Find where the given text appears and provide that cell's center as [x, y] coordinate. 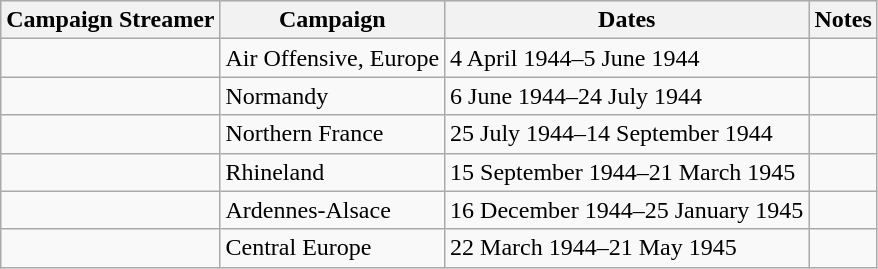
25 July 1944–14 September 1944 [627, 134]
Central Europe [332, 248]
Normandy [332, 96]
15 September 1944–21 March 1945 [627, 172]
6 June 1944–24 July 1944 [627, 96]
Northern France [332, 134]
Ardennes-Alsace [332, 210]
4 April 1944–5 June 1944 [627, 58]
Notes [843, 20]
16 December 1944–25 January 1945 [627, 210]
Rhineland [332, 172]
Campaign Streamer [110, 20]
22 March 1944–21 May 1945 [627, 248]
Campaign [332, 20]
Dates [627, 20]
Air Offensive, Europe [332, 58]
